Return the [x, y] coordinate for the center point of the cell that contains the specified text.  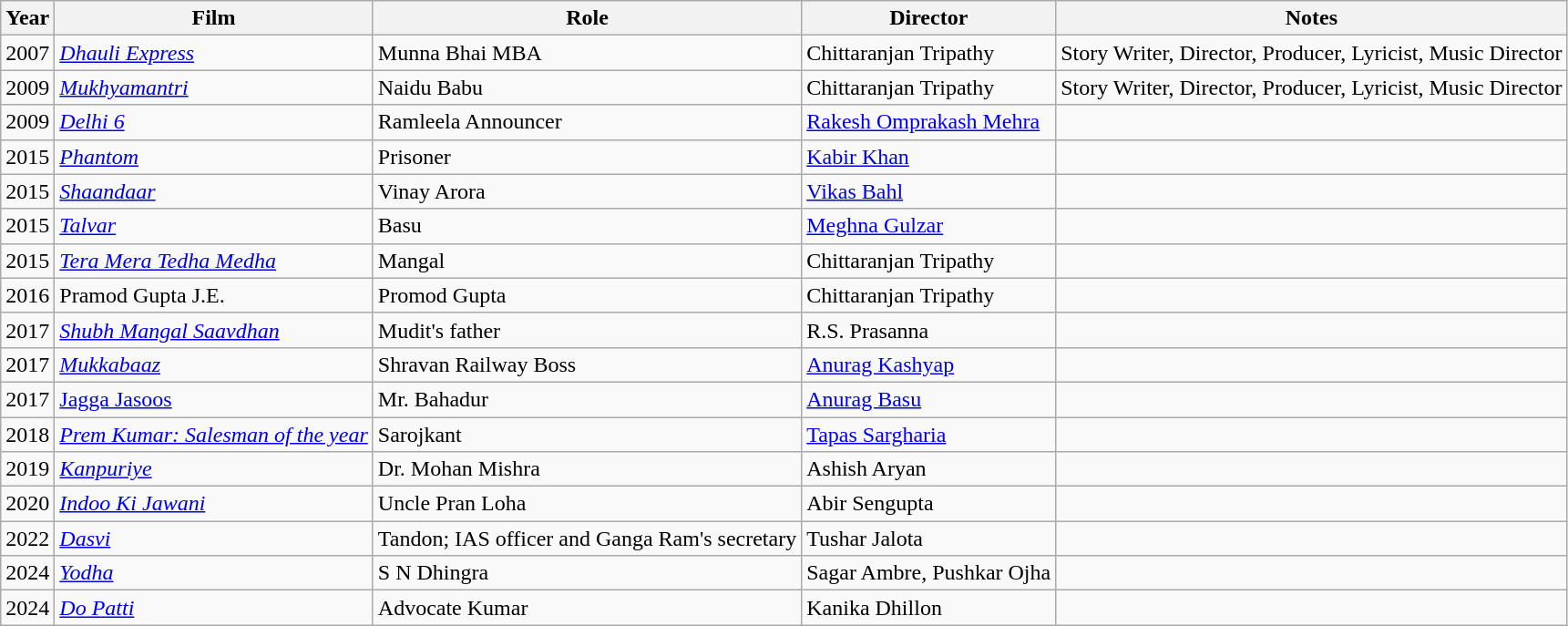
Anurag Basu [929, 399]
Jagga Jasoos [213, 399]
2018 [27, 435]
Talvar [213, 226]
R.S. Prasanna [929, 330]
Tushar Jalota [929, 539]
Uncle Pran Loha [587, 504]
Tandon; IAS officer and Ganga Ram's secretary [587, 539]
Naidu Babu [587, 87]
Pramod Gupta J.E. [213, 295]
Yodha [213, 573]
Director [929, 18]
Munna Bhai MBA [587, 53]
Shravan Railway Boss [587, 364]
Role [587, 18]
Kanika Dhillon [929, 608]
Prisoner [587, 157]
Mudit's father [587, 330]
Basu [587, 226]
Do Patti [213, 608]
Sarojkant [587, 435]
Tapas Sargharia [929, 435]
Dhauli Express [213, 53]
Film [213, 18]
Mukkabaaz [213, 364]
Advocate Kumar [587, 608]
Ashish Aryan [929, 469]
Meghna Gulzar [929, 226]
Dasvi [213, 539]
Anurag Kashyap [929, 364]
S N Dhingra [587, 573]
2022 [27, 539]
Vinay Arora [587, 191]
Ramleela Announcer [587, 122]
Promod Gupta [587, 295]
Mr. Bahadur [587, 399]
Prem Kumar: Salesman of the year [213, 435]
Shaandaar [213, 191]
2016 [27, 295]
Notes [1312, 18]
2019 [27, 469]
Indoo Ki Jawani [213, 504]
Rakesh Omprakash Mehra [929, 122]
Mukhyamantri [213, 87]
2020 [27, 504]
Vikas Bahl [929, 191]
Delhi 6 [213, 122]
Shubh Mangal Saavdhan [213, 330]
Kanpuriye [213, 469]
Mangal [587, 261]
Kabir Khan [929, 157]
Abir Sengupta [929, 504]
Dr. Mohan Mishra [587, 469]
Phantom [213, 157]
Tera Mera Tedha Medha [213, 261]
Sagar Ambre, Pushkar Ojha [929, 573]
2007 [27, 53]
Year [27, 18]
